For the text-containing cell, return its midpoint in (x, y) coordinate format. 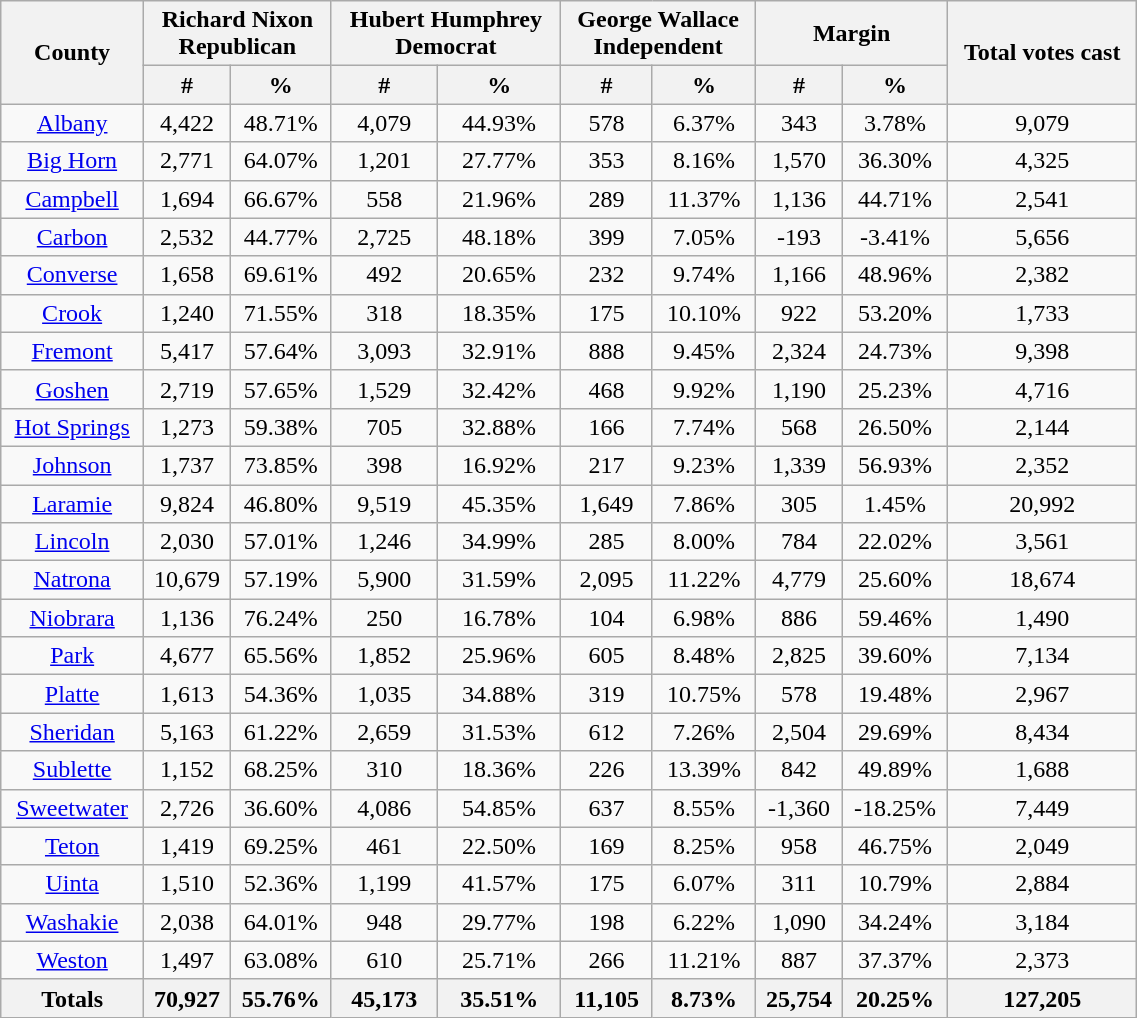
Laramie (72, 503)
7.74% (704, 427)
Carbon (72, 237)
25.96% (500, 656)
1,090 (800, 922)
1,199 (384, 884)
2,352 (1042, 465)
Big Horn (72, 161)
19.48% (896, 694)
8.73% (704, 998)
705 (384, 427)
52.36% (282, 884)
1,737 (188, 465)
18,674 (1042, 580)
127,205 (1042, 998)
610 (384, 960)
Lincoln (72, 542)
3,561 (1042, 542)
69.25% (282, 846)
County (72, 52)
55.76% (282, 998)
Margin (852, 34)
61.22% (282, 732)
35.51% (500, 998)
46.80% (282, 503)
66.67% (282, 199)
8.00% (704, 542)
2,049 (1042, 846)
29.77% (500, 922)
1,688 (1042, 770)
842 (800, 770)
71.55% (282, 313)
27.77% (500, 161)
399 (607, 237)
11.21% (704, 960)
4,716 (1042, 389)
George WallaceIndependent (658, 34)
2,967 (1042, 694)
468 (607, 389)
250 (384, 618)
Park (72, 656)
4,325 (1042, 161)
1,240 (188, 313)
Washakie (72, 922)
Johnson (72, 465)
305 (800, 503)
57.19% (282, 580)
36.60% (282, 808)
Crook (72, 313)
353 (607, 161)
1,733 (1042, 313)
166 (607, 427)
10,679 (188, 580)
-193 (800, 237)
10.79% (896, 884)
198 (607, 922)
24.73% (896, 351)
4,086 (384, 808)
11,105 (607, 998)
10.10% (704, 313)
922 (800, 313)
4,079 (384, 123)
9.45% (704, 351)
31.53% (500, 732)
Uinta (72, 884)
1,246 (384, 542)
888 (607, 351)
20.65% (500, 275)
1,497 (188, 960)
6.98% (704, 618)
57.65% (282, 389)
1,570 (800, 161)
-1,360 (800, 808)
44.71% (896, 199)
Converse (72, 275)
9,398 (1042, 351)
8.25% (704, 846)
2,324 (800, 351)
2,373 (1042, 960)
76.24% (282, 618)
612 (607, 732)
22.50% (500, 846)
25.23% (896, 389)
5,417 (188, 351)
65.56% (282, 656)
44.77% (282, 237)
3,093 (384, 351)
53.20% (896, 313)
3.78% (896, 123)
48.18% (500, 237)
104 (607, 618)
784 (800, 542)
32.42% (500, 389)
34.24% (896, 922)
886 (800, 618)
1,419 (188, 846)
7.05% (704, 237)
2,825 (800, 656)
8.55% (704, 808)
64.01% (282, 922)
8.16% (704, 161)
16.92% (500, 465)
1,649 (607, 503)
Hubert HumphreyDemocrat (446, 34)
1,339 (800, 465)
887 (800, 960)
1,201 (384, 161)
Weston (72, 960)
Totals (72, 998)
63.08% (282, 960)
21.96% (500, 199)
25.71% (500, 960)
16.78% (500, 618)
8.48% (704, 656)
1,852 (384, 656)
3,184 (1042, 922)
6.37% (704, 123)
2,144 (1042, 427)
39.60% (896, 656)
1,694 (188, 199)
2,884 (1042, 884)
232 (607, 275)
4,677 (188, 656)
Campbell (72, 199)
Total votes cast (1042, 52)
Niobrara (72, 618)
34.99% (500, 542)
9,519 (384, 503)
Richard NixonRepublican (238, 34)
45,173 (384, 998)
311 (800, 884)
2,659 (384, 732)
4,422 (188, 123)
343 (800, 123)
398 (384, 465)
Sweetwater (72, 808)
1,529 (384, 389)
31.59% (500, 580)
Hot Springs (72, 427)
45.35% (500, 503)
54.85% (500, 808)
9.74% (704, 275)
2,504 (800, 732)
9,824 (188, 503)
-3.41% (896, 237)
318 (384, 313)
1,273 (188, 427)
57.64% (282, 351)
5,900 (384, 580)
1,190 (800, 389)
266 (607, 960)
64.07% (282, 161)
958 (800, 846)
73.85% (282, 465)
2,382 (1042, 275)
26.50% (896, 427)
-18.25% (896, 808)
59.38% (282, 427)
37.37% (896, 960)
7,449 (1042, 808)
2,726 (188, 808)
18.36% (500, 770)
10.75% (704, 694)
Sublette (72, 770)
18.35% (500, 313)
285 (607, 542)
2,030 (188, 542)
461 (384, 846)
48.71% (282, 123)
310 (384, 770)
25,754 (800, 998)
605 (607, 656)
54.36% (282, 694)
7.86% (704, 503)
5,656 (1042, 237)
637 (607, 808)
59.46% (896, 618)
2,541 (1042, 199)
11.37% (704, 199)
1,658 (188, 275)
29.69% (896, 732)
289 (607, 199)
9.23% (704, 465)
22.02% (896, 542)
1,152 (188, 770)
70,927 (188, 998)
2,095 (607, 580)
69.61% (282, 275)
7,134 (1042, 656)
1,166 (800, 275)
169 (607, 846)
9.92% (704, 389)
Goshen (72, 389)
48.96% (896, 275)
Natrona (72, 580)
57.01% (282, 542)
Fremont (72, 351)
49.89% (896, 770)
1,510 (188, 884)
36.30% (896, 161)
32.91% (500, 351)
7.26% (704, 732)
9,079 (1042, 123)
25.60% (896, 580)
217 (607, 465)
1,490 (1042, 618)
46.75% (896, 846)
568 (800, 427)
2,532 (188, 237)
4,779 (800, 580)
226 (607, 770)
2,725 (384, 237)
319 (607, 694)
56.93% (896, 465)
11.22% (704, 580)
34.88% (500, 694)
2,719 (188, 389)
6.07% (704, 884)
68.25% (282, 770)
492 (384, 275)
558 (384, 199)
20.25% (896, 998)
Sheridan (72, 732)
Platte (72, 694)
20,992 (1042, 503)
41.57% (500, 884)
2,771 (188, 161)
44.93% (500, 123)
2,038 (188, 922)
6.22% (704, 922)
32.88% (500, 427)
8,434 (1042, 732)
1,035 (384, 694)
5,163 (188, 732)
Albany (72, 123)
13.39% (704, 770)
Teton (72, 846)
1.45% (896, 503)
948 (384, 922)
1,613 (188, 694)
